From the cell containing the given text, extract its center point as [X, Y] coordinate. 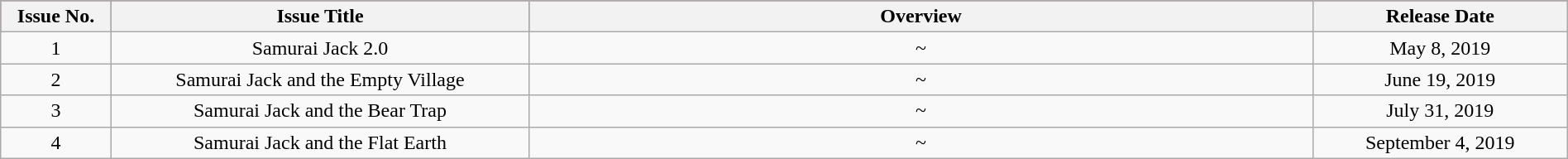
Issue Title [320, 17]
Samurai Jack 2.0 [320, 48]
Samurai Jack and the Bear Trap [320, 111]
July 31, 2019 [1440, 111]
Release Date [1440, 17]
June 19, 2019 [1440, 79]
Samurai Jack and the Flat Earth [320, 142]
2 [56, 79]
September 4, 2019 [1440, 142]
3 [56, 111]
1 [56, 48]
Samurai Jack and the Empty Village [320, 79]
Issue No. [56, 17]
4 [56, 142]
Overview [921, 17]
May 8, 2019 [1440, 48]
